Determine the [X, Y] coordinate at the center of the cell enclosing the given text.  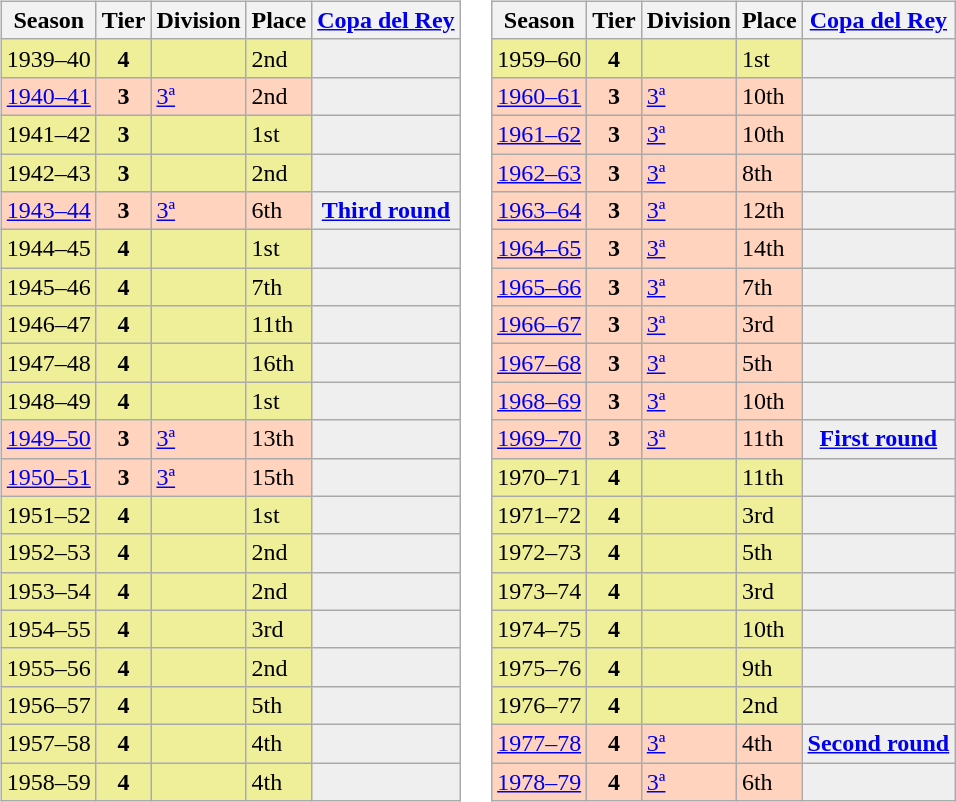
9th [769, 667]
1955–56 [48, 667]
1971–72 [540, 515]
Third round [386, 211]
1972–73 [540, 553]
1957–58 [48, 743]
12th [769, 211]
1966–67 [540, 325]
1964–65 [540, 249]
1946–47 [48, 325]
1950–51 [48, 477]
1945–46 [48, 287]
14th [769, 249]
1968–69 [540, 401]
1952–53 [48, 553]
8th [769, 173]
15th [279, 477]
1939–40 [48, 58]
1962–63 [540, 173]
1942–43 [48, 173]
1977–78 [540, 743]
1958–59 [48, 781]
1973–74 [540, 591]
1959–60 [540, 58]
1940–41 [48, 96]
1970–71 [540, 477]
Second round [878, 743]
1947–48 [48, 363]
1978–79 [540, 781]
1956–57 [48, 705]
1963–64 [540, 211]
1944–45 [48, 249]
1953–54 [48, 591]
1954–55 [48, 629]
13th [279, 439]
1941–42 [48, 134]
First round [878, 439]
1975–76 [540, 667]
1951–52 [48, 515]
1948–49 [48, 401]
16th [279, 363]
1961–62 [540, 134]
1965–66 [540, 287]
1974–75 [540, 629]
1969–70 [540, 439]
1967–68 [540, 363]
1943–44 [48, 211]
1949–50 [48, 439]
1976–77 [540, 705]
1960–61 [540, 96]
